Provide the [x, y] coordinate of the cell's center where the given text is located.  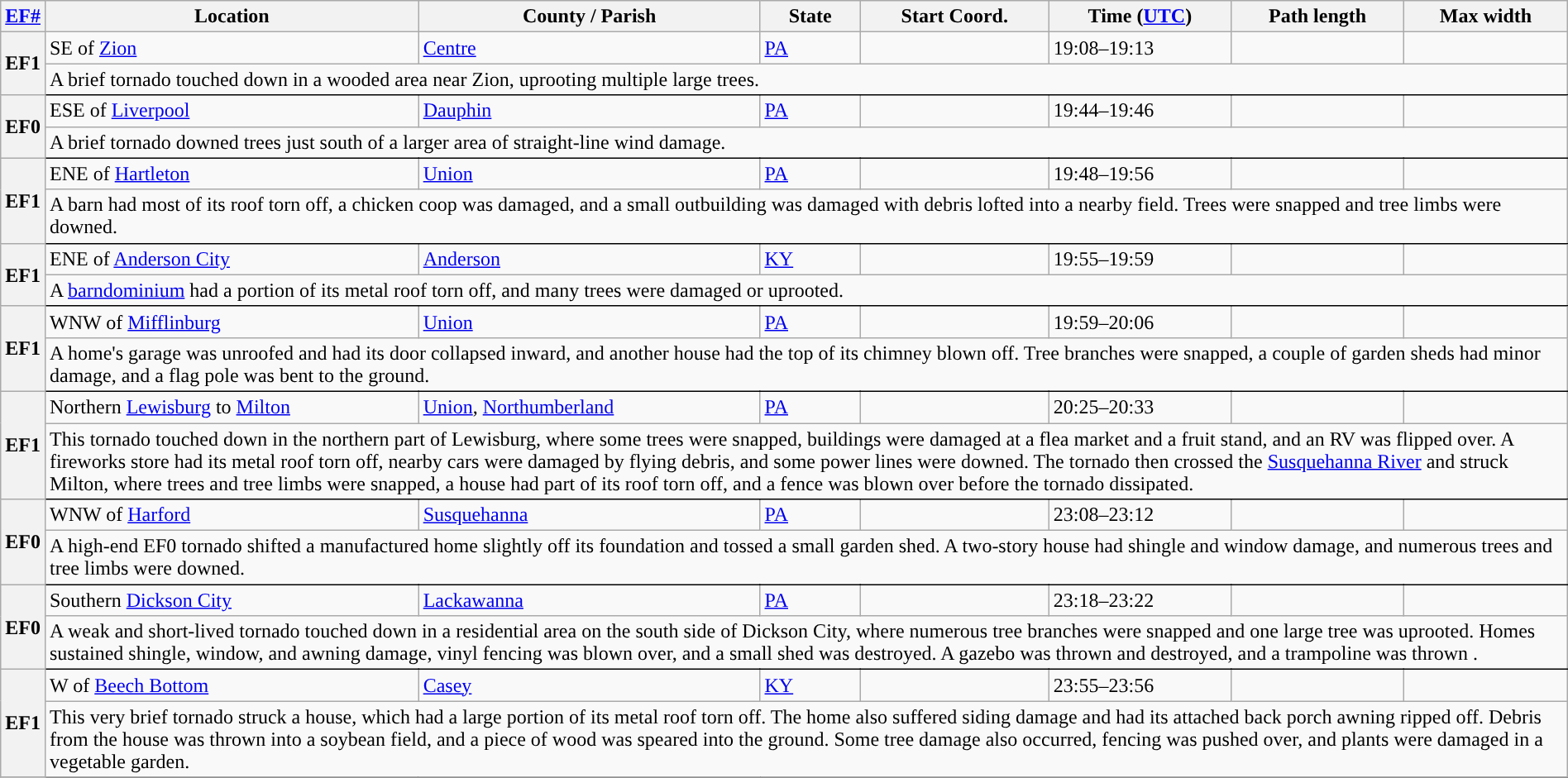
A brief tornado touched down in a wooded area near Zion, uprooting multiple large trees. [806, 79]
19:59–20:06 [1140, 322]
19:08–19:13 [1140, 48]
Anderson [589, 259]
Casey [589, 685]
Start Coord. [954, 17]
23:08–23:12 [1140, 515]
20:25–20:33 [1140, 407]
Time (UTC) [1140, 17]
19:44–19:46 [1140, 111]
County / Parish [589, 17]
State [810, 17]
19:48–19:56 [1140, 174]
19:55–19:59 [1140, 259]
Dauphin [589, 111]
ESE of Liverpool [232, 111]
EF# [23, 17]
W of Beech Bottom [232, 685]
Lackawanna [589, 600]
A barndominium had a portion of its metal roof torn off, and many trees were damaged or uprooted. [806, 290]
Northern Lewisburg to Milton [232, 407]
Path length [1317, 17]
23:18–23:22 [1140, 600]
ENE of Anderson City [232, 259]
ENE of Hartleton [232, 174]
WNW of Harford [232, 515]
WNW of Mifflinburg [232, 322]
Centre [589, 48]
23:55–23:56 [1140, 685]
A brief tornado downed trees just south of a larger area of straight-line wind damage. [806, 142]
Union, Northumberland [589, 407]
Max width [1486, 17]
Southern Dickson City [232, 600]
Susquehanna [589, 515]
Location [232, 17]
SE of Zion [232, 48]
